Locate the cell with the specified text and output its [x, y] center coordinate. 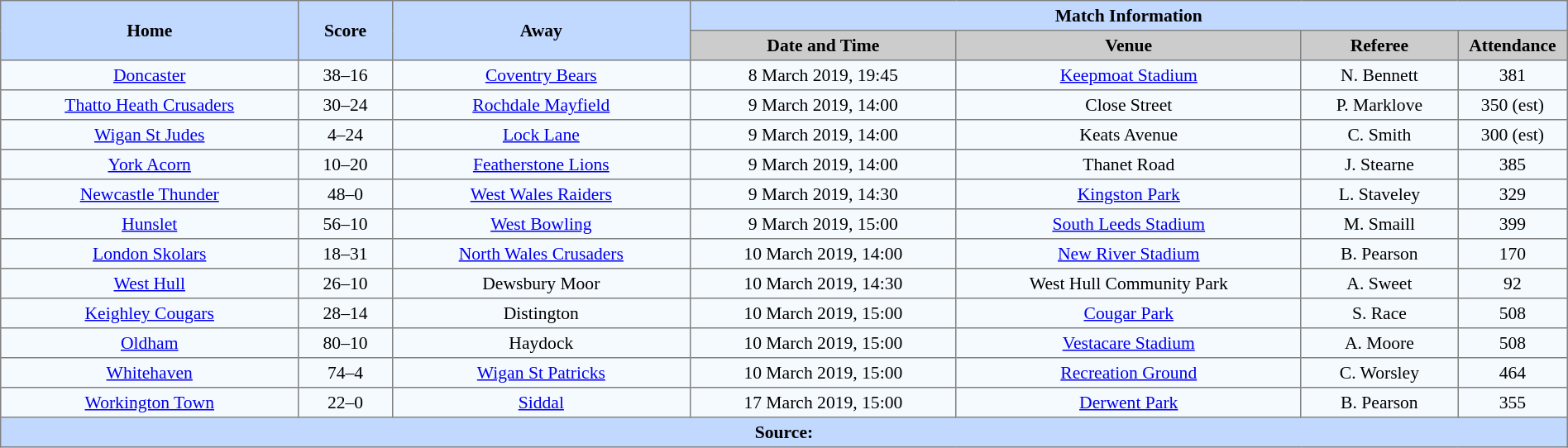
Vestacare Stadium [1128, 343]
48–0 [346, 194]
J. Stearne [1379, 164]
Date and Time [823, 45]
80–10 [346, 343]
Derwent Park [1128, 403]
Keats Avenue [1128, 135]
West Bowling [541, 224]
38–16 [346, 75]
Wigan St Patricks [541, 373]
10 March 2019, 14:00 [823, 254]
Workington Town [150, 403]
Newcastle Thunder [150, 194]
10–20 [346, 164]
Featherstone Lions [541, 164]
9 March 2019, 15:00 [823, 224]
464 [1513, 373]
381 [1513, 75]
Attendance [1513, 45]
74–4 [346, 373]
385 [1513, 164]
18–31 [346, 254]
Referee [1379, 45]
West Hull [150, 284]
L. Staveley [1379, 194]
S. Race [1379, 313]
Siddal [541, 403]
10 March 2019, 14:30 [823, 284]
Home [150, 31]
N. Bennett [1379, 75]
York Acorn [150, 164]
Haydock [541, 343]
New River Stadium [1128, 254]
355 [1513, 403]
399 [1513, 224]
Distington [541, 313]
9 March 2019, 14:30 [823, 194]
Rochdale Mayfield [541, 105]
Oldham [150, 343]
Dewsbury Moor [541, 284]
56–10 [346, 224]
329 [1513, 194]
92 [1513, 284]
17 March 2019, 15:00 [823, 403]
Coventry Bears [541, 75]
West Wales Raiders [541, 194]
South Leeds Stadium [1128, 224]
26–10 [346, 284]
Thatto Heath Crusaders [150, 105]
Hunslet [150, 224]
Close Street [1128, 105]
A. Sweet [1379, 284]
Whitehaven [150, 373]
A. Moore [1379, 343]
Recreation Ground [1128, 373]
4–24 [346, 135]
Score [346, 31]
Venue [1128, 45]
8 March 2019, 19:45 [823, 75]
Wigan St Judes [150, 135]
Doncaster [150, 75]
Keepmoat Stadium [1128, 75]
170 [1513, 254]
London Skolars [150, 254]
Source: [784, 432]
Cougar Park [1128, 313]
Keighley Cougars [150, 313]
North Wales Crusaders [541, 254]
Thanet Road [1128, 164]
West Hull Community Park [1128, 284]
28–14 [346, 313]
300 (est) [1513, 135]
C. Worsley [1379, 373]
Kingston Park [1128, 194]
P. Marklove [1379, 105]
Match Information [1128, 16]
30–24 [346, 105]
M. Smaill [1379, 224]
350 (est) [1513, 105]
22–0 [346, 403]
Lock Lane [541, 135]
Away [541, 31]
C. Smith [1379, 135]
